Search for the cell housing the specified text and yield its [x, y] center coordinate. 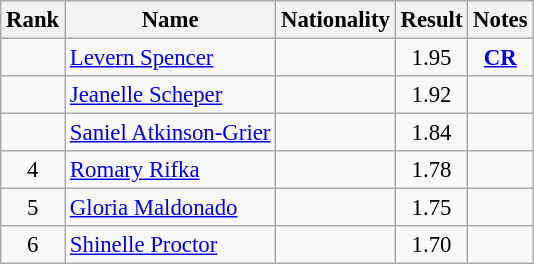
Shinelle Proctor [170, 245]
6 [33, 245]
Nationality [336, 20]
Saniel Atkinson-Grier [170, 133]
1.70 [432, 245]
4 [33, 170]
Gloria Maldonado [170, 208]
Notes [500, 20]
Jeanelle Scheper [170, 95]
1.78 [432, 170]
CR [500, 58]
Rank [33, 20]
Result [432, 20]
Romary Rifka [170, 170]
1.84 [432, 133]
1.92 [432, 95]
1.75 [432, 208]
Name [170, 20]
Levern Spencer [170, 58]
1.95 [432, 58]
5 [33, 208]
